Capture the cell that displays the provided text and extract its (x, y) central coordinate. 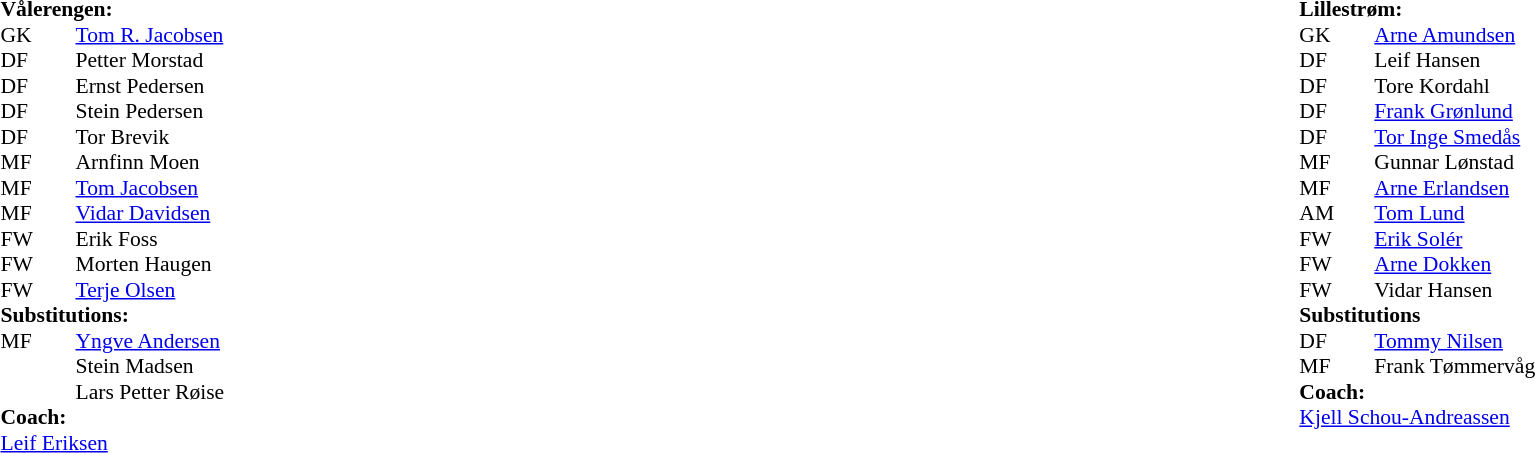
Substitutions (1417, 315)
Petter Morstad (150, 61)
Vidar Davidsen (150, 213)
Arne Erlandsen (1454, 188)
Tommy Nilsen (1454, 341)
Tor Brevik (150, 137)
Kjell Schou-Andreassen (1417, 417)
Gunnar Lønstad (1454, 163)
Stein Pedersen (150, 111)
Vidar Hansen (1454, 290)
Leif Hansen (1454, 61)
Frank Tømmervåg (1454, 367)
Yngve Andersen (150, 341)
Arne Dokken (1454, 265)
Tom Jacobsen (150, 188)
Lars Petter Røise (150, 392)
Tom R. Jacobsen (150, 35)
Stein Madsen (150, 367)
Arne Amundsen (1454, 35)
Arnfinn Moen (150, 163)
Erik Foss (150, 239)
AM (1318, 213)
Morten Haugen (150, 265)
Erik Solér (1454, 239)
Ernst Pedersen (150, 86)
Tom Lund (1454, 213)
Tor Inge Smedås (1454, 137)
Frank Grønlund (1454, 111)
Terje Olsen (150, 290)
Substitutions: (112, 315)
Tore Kordahl (1454, 86)
